Detect which cell encompasses the target text, then output its (x, y) center coordinate. 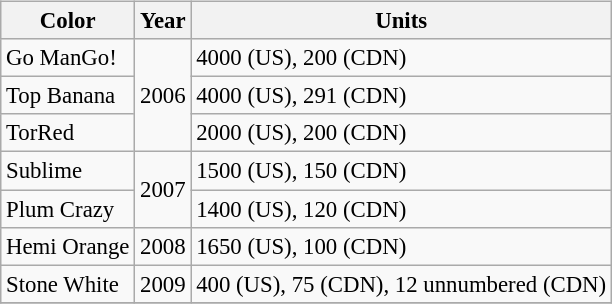
TorRed (68, 133)
Year (163, 21)
Units (402, 21)
4000 (US), 200 (CDN) (402, 58)
Top Banana (68, 96)
2009 (163, 284)
1500 (US), 150 (CDN) (402, 171)
2000 (US), 200 (CDN) (402, 133)
400 (US), 75 (CDN), 12 unnumbered (CDN) (402, 284)
Hemi Orange (68, 246)
1650 (US), 100 (CDN) (402, 246)
Stone White (68, 284)
Go ManGo! (68, 58)
1400 (US), 120 (CDN) (402, 209)
2008 (163, 246)
2007 (163, 190)
Sublime (68, 171)
4000 (US), 291 (CDN) (402, 96)
Color (68, 21)
Plum Crazy (68, 209)
2006 (163, 96)
